Return [x, y] of the center of cell containing provided text 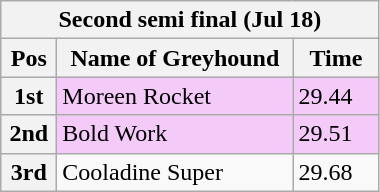
Time [336, 58]
Pos [29, 58]
Bold Work [175, 134]
29.68 [336, 172]
29.44 [336, 96]
3rd [29, 172]
Second semi final (Jul 18) [190, 20]
Cooladine Super [175, 172]
Name of Greyhound [175, 58]
Moreen Rocket [175, 96]
2nd [29, 134]
29.51 [336, 134]
1st [29, 96]
